Output the [X, Y] coordinate of the center of the cell containing the given text.  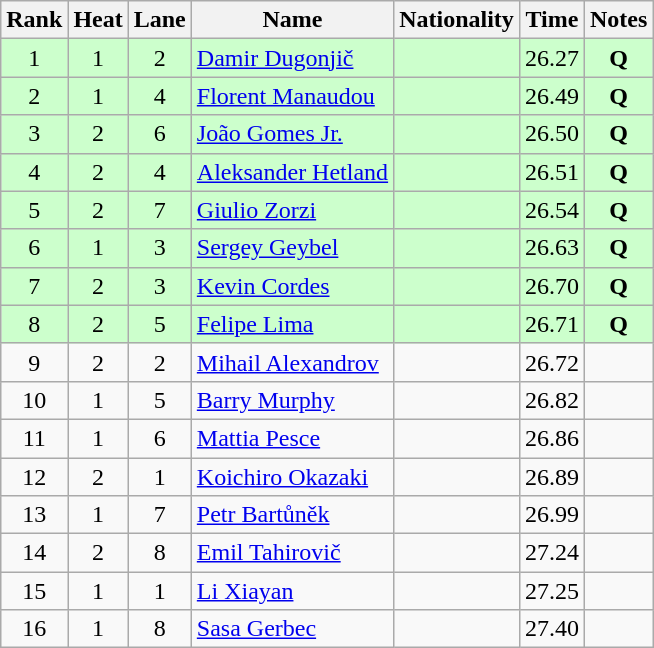
Name [292, 20]
26.71 [552, 324]
Notes [618, 20]
26.51 [552, 172]
Aleksander Hetland [292, 172]
26.49 [552, 96]
Rank [34, 20]
Petr Bartůněk [292, 515]
9 [34, 362]
26.50 [552, 134]
Felipe Lima [292, 324]
Heat [98, 20]
14 [34, 553]
11 [34, 438]
Florent Manaudou [292, 96]
10 [34, 400]
13 [34, 515]
27.24 [552, 553]
12 [34, 477]
27.40 [552, 629]
Li Xiayan [292, 591]
Kevin Cordes [292, 286]
26.54 [552, 210]
Barry Murphy [292, 400]
26.99 [552, 515]
27.25 [552, 591]
16 [34, 629]
Emil Tahirovič [292, 553]
26.27 [552, 58]
Mihail Alexandrov [292, 362]
26.63 [552, 248]
Mattia Pesce [292, 438]
Lane [160, 20]
Time [552, 20]
15 [34, 591]
Koichiro Okazaki [292, 477]
Damir Dugonjič [292, 58]
26.82 [552, 400]
Sergey Geybel [292, 248]
26.86 [552, 438]
26.89 [552, 477]
26.72 [552, 362]
Sasa Gerbec [292, 629]
Giulio Zorzi [292, 210]
Nationality [457, 20]
João Gomes Jr. [292, 134]
26.70 [552, 286]
